Find where the given text appears and provide that cell's center as (x, y) coordinate. 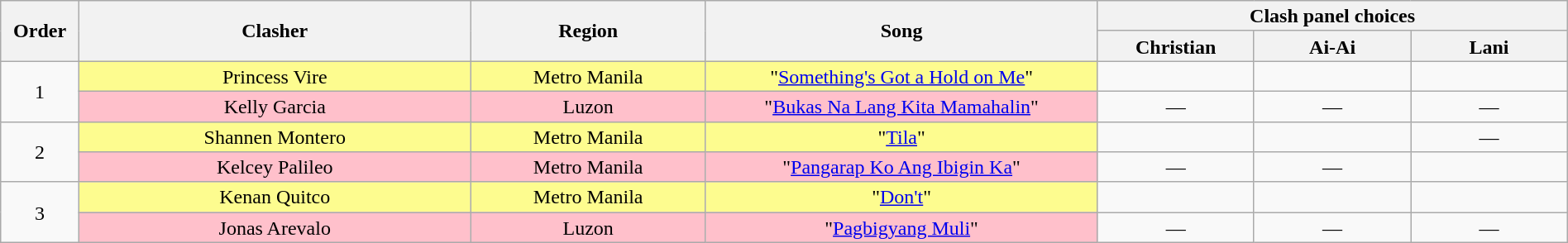
Princess Vire (275, 76)
Shannen Montero (275, 137)
"Pagbigyang Muli" (901, 228)
"Don't" (901, 197)
Ai-Ai (1331, 46)
Lani (1489, 46)
"Something's Got a Hold on Me" (901, 76)
Order (40, 31)
2 (40, 152)
3 (40, 212)
Kenan Quitco (275, 197)
1 (40, 91)
Kelly Garcia (275, 106)
Region (588, 31)
Clasher (275, 31)
"Bukas Na Lang Kita Mamahalin" (901, 106)
Song (901, 31)
Christian (1176, 46)
Jonas Arevalo (275, 228)
Clash panel choices (1332, 17)
"Tila" (901, 137)
"Pangarap Ko Ang Ibigin Ka" (901, 167)
Kelcey Palileo (275, 167)
